Return (x, y) of the center of cell containing provided text 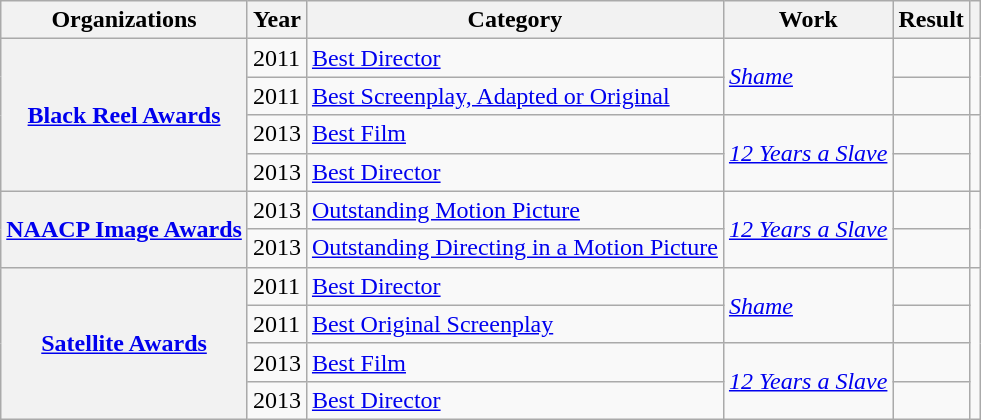
Best Original Screenplay (514, 324)
NAACP Image Awards (124, 229)
Organizations (124, 20)
Year (276, 20)
Result (931, 20)
Outstanding Motion Picture (514, 210)
Work (808, 20)
Satellite Awards (124, 343)
Category (514, 20)
Black Reel Awards (124, 115)
Best Screenplay, Adapted or Original (514, 96)
Outstanding Directing in a Motion Picture (514, 248)
